Pinpoint the cell where the given text exists, returning its (X, Y) midpoint coordinate. 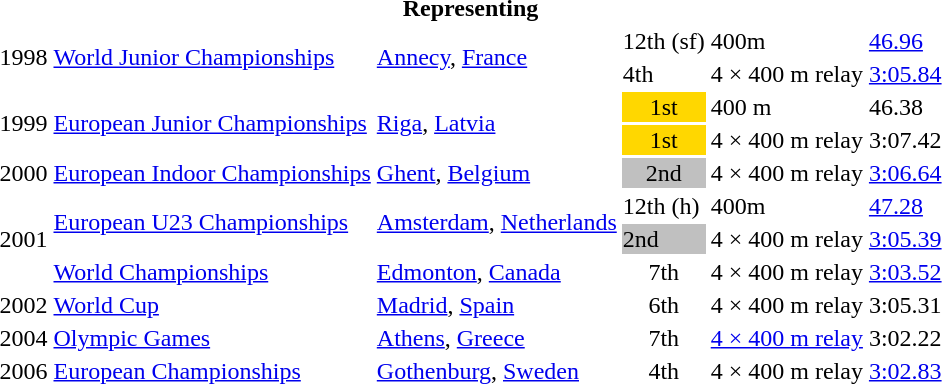
World Junior Championships (212, 58)
6th (664, 305)
European Junior Championships (212, 124)
4th (664, 74)
Ghent, Belgium (496, 173)
Edmonton, Canada (496, 272)
World Championships (212, 272)
European U23 Championships (212, 222)
400 m (786, 107)
Riga, Latvia (496, 124)
Athens, Greece (496, 338)
12th (h) (664, 206)
Madrid, Spain (496, 305)
Annecy, France (496, 58)
World Cup (212, 305)
12th (sf) (664, 41)
Olympic Games (212, 338)
Amsterdam, Netherlands (496, 222)
European Indoor Championships (212, 173)
